Output the [x, y] coordinate of the center of the cell containing the given text.  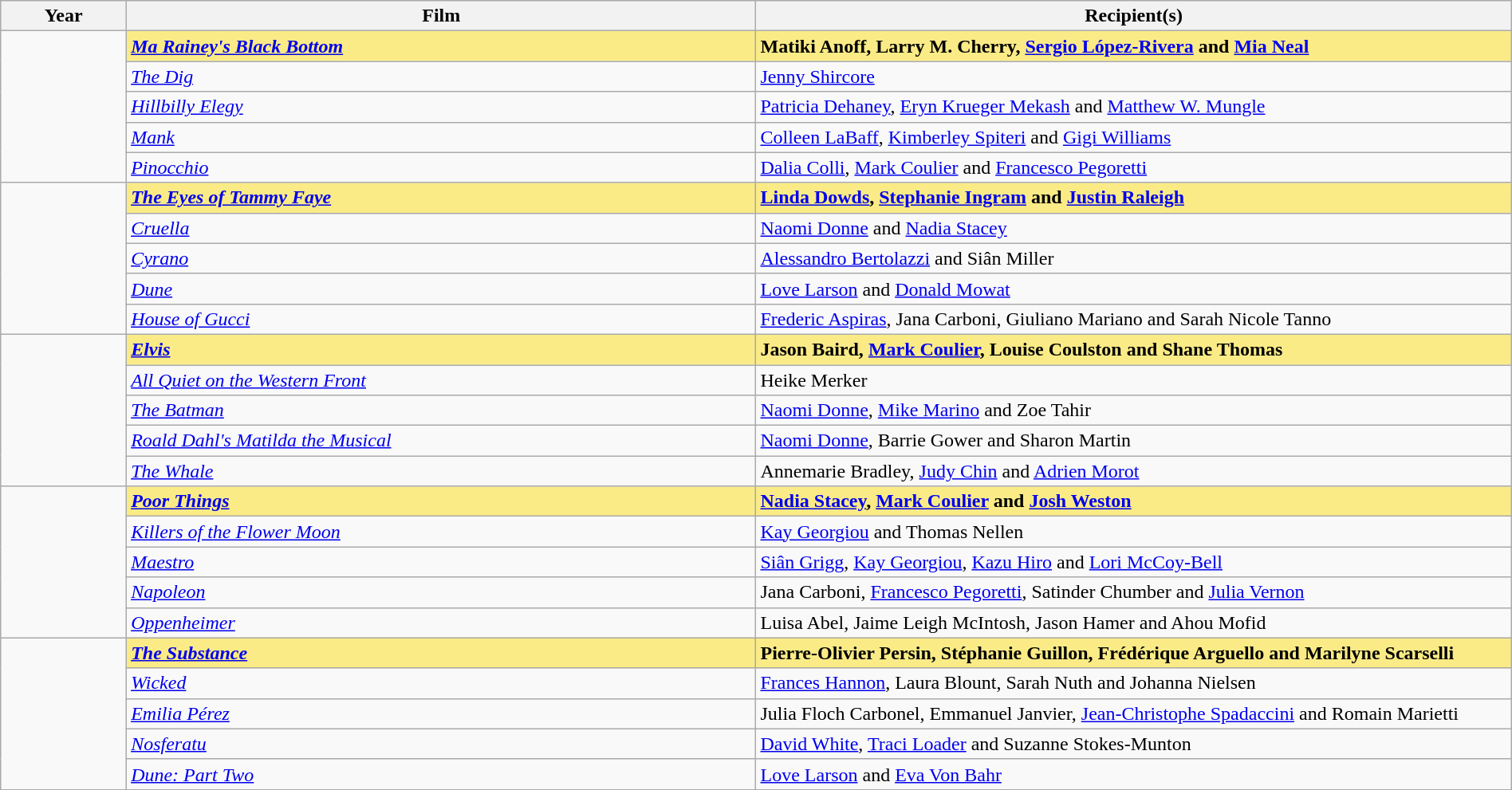
House of Gucci [442, 319]
Heike Merker [1134, 380]
Love Larson and Donald Mowat [1134, 289]
Poor Things [442, 501]
Oppenheimer [442, 623]
Cruella [442, 228]
Cyrano [442, 258]
Ma Rainey's Black Bottom [442, 46]
Love Larson and Eva Von Bahr [1134, 774]
Patricia Dehaney, Eryn Krueger Mekash and Matthew W. Mungle [1134, 107]
Nadia Stacey, Mark Coulier and Josh Weston [1134, 501]
Jenny Shircore [1134, 77]
Naomi Donne, Barrie Gower and Sharon Martin [1134, 441]
Julia Floch Carbonel, Emmanuel Janvier, Jean-Christophe Spadaccini and Romain Marietti [1134, 713]
Naomi Donne, Mike Marino and Zoe Tahir [1134, 411]
David White, Traci Loader and Suzanne Stokes-Munton [1134, 744]
Killers of the Flower Moon [442, 532]
Pinocchio [442, 167]
Siân Grigg, Kay Georgiou, Kazu Hiro and Lori McCoy-Bell [1134, 562]
Maestro [442, 562]
Elvis [442, 349]
The Substance [442, 653]
Annemarie Bradley, Judy Chin and Adrien Morot [1134, 471]
Year [64, 16]
Dune: Part Two [442, 774]
All Quiet on the Western Front [442, 380]
Pierre-Olivier Persin, Stéphanie Guillon, Frédérique Arguello and Marilyne Scarselli [1134, 653]
Recipient(s) [1134, 16]
Frances Hannon, Laura Blount, Sarah Nuth and Johanna Nielsen [1134, 683]
Alessandro Bertolazzi and Siân Miller [1134, 258]
Linda Dowds, Stephanie Ingram and Justin Raleigh [1134, 198]
Luisa Abel, Jaime Leigh McIntosh, Jason Hamer and Ahou Mofid [1134, 623]
Napoleon [442, 592]
Hillbilly Elegy [442, 107]
Emilia Pérez [442, 713]
Naomi Donne and Nadia Stacey [1134, 228]
The Dig [442, 77]
Wicked [442, 683]
Mank [442, 137]
Jana Carboni, Francesco Pegoretti, Satinder Chumber and Julia Vernon [1134, 592]
Frederic Aspiras, Jana Carboni, Giuliano Mariano and Sarah Nicole Tanno [1134, 319]
The Eyes of Tammy Faye [442, 198]
Kay Georgiou and Thomas Nellen [1134, 532]
The Batman [442, 411]
Dalia Colli, Mark Coulier and Francesco Pegoretti [1134, 167]
Matiki Anoff, Larry M. Cherry, Sergio López-Rivera and Mia Neal [1134, 46]
Nosferatu [442, 744]
Film [442, 16]
Roald Dahl's Matilda the Musical [442, 441]
Dune [442, 289]
Jason Baird, Mark Coulier, Louise Coulston and Shane Thomas [1134, 349]
The Whale [442, 471]
Colleen LaBaff, Kimberley Spiteri and Gigi Williams [1134, 137]
